Search for the cell housing the specified text and yield its (x, y) center coordinate. 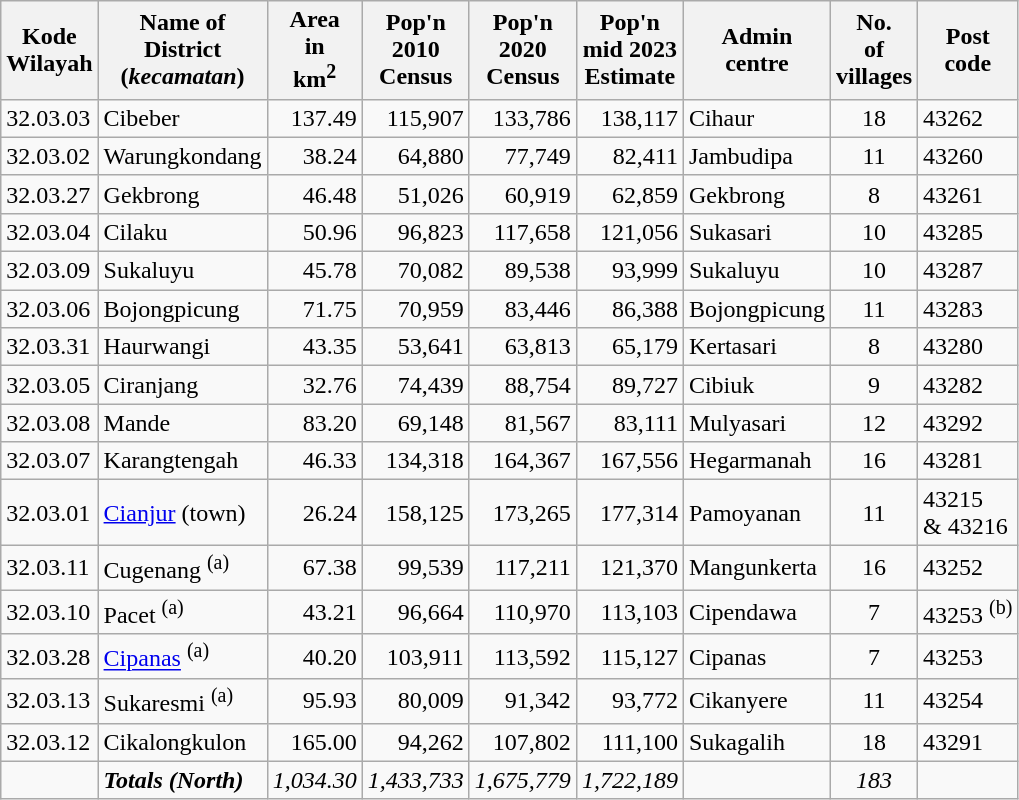
86,388 (630, 309)
32.03.04 (50, 232)
43.35 (314, 347)
134,318 (416, 461)
Postcode (968, 50)
121,370 (630, 568)
43253 (968, 656)
71.75 (314, 309)
50.96 (314, 232)
43262 (968, 118)
43281 (968, 461)
12 (874, 423)
165.00 (314, 742)
32.03.10 (50, 612)
70,959 (416, 309)
115,127 (630, 656)
32.03.03 (50, 118)
Pop'n mid 2023 Estimate (630, 50)
53,641 (416, 347)
32.03.01 (50, 512)
Kode Wilayah (50, 50)
Haurwangi (182, 347)
Cibiuk (756, 385)
Cipendawa (756, 612)
64,880 (416, 156)
43215& 43216 (968, 512)
46.33 (314, 461)
167,556 (630, 461)
93,772 (630, 702)
69,148 (416, 423)
Hegarmanah (756, 461)
32.03.07 (50, 461)
Kertasari (756, 347)
Sukasari (756, 232)
121,056 (630, 232)
82,411 (630, 156)
43291 (968, 742)
Jambudipa (756, 156)
32.03.27 (50, 194)
43282 (968, 385)
Cikalongkulon (182, 742)
32.03.13 (50, 702)
43285 (968, 232)
67.38 (314, 568)
Pacet (a) (182, 612)
32.03.31 (50, 347)
77,749 (522, 156)
89,727 (630, 385)
70,082 (416, 271)
107,802 (522, 742)
96,823 (416, 232)
Cikanyere (756, 702)
Area inkm2 (314, 50)
43261 (968, 194)
1,433,733 (416, 780)
Mulyasari (756, 423)
32.03.05 (50, 385)
43253 (b) (968, 612)
99,539 (416, 568)
Pamoyanan (756, 512)
91,342 (522, 702)
Name ofDistrict(kecamatan) (182, 50)
63,813 (522, 347)
80,009 (416, 702)
43.21 (314, 612)
32.76 (314, 385)
Admin centre (756, 50)
183 (874, 780)
Cihaur (756, 118)
93,999 (630, 271)
Cipanas (a) (182, 656)
83.20 (314, 423)
103,911 (416, 656)
Mangunkerta (756, 568)
111,100 (630, 742)
88,754 (522, 385)
1,675,779 (522, 780)
89,538 (522, 271)
32.03.06 (50, 309)
164,367 (522, 461)
62,859 (630, 194)
110,970 (522, 612)
32.03.08 (50, 423)
1,722,189 (630, 780)
9 (874, 385)
Totals (North) (182, 780)
32.03.12 (50, 742)
Cilaku (182, 232)
Cibeber (182, 118)
Cianjur (town) (182, 512)
117,658 (522, 232)
Cugenang (a) (182, 568)
83,446 (522, 309)
38.24 (314, 156)
32.03.02 (50, 156)
158,125 (416, 512)
32.03.28 (50, 656)
113,592 (522, 656)
46.48 (314, 194)
74,439 (416, 385)
113,103 (630, 612)
26.24 (314, 512)
81,567 (522, 423)
Pop'n 2020 Census (522, 50)
83,111 (630, 423)
96,664 (416, 612)
177,314 (630, 512)
95.93 (314, 702)
51,026 (416, 194)
115,907 (416, 118)
1,034.30 (314, 780)
45.78 (314, 271)
32.03.11 (50, 568)
43280 (968, 347)
Warungkondang (182, 156)
94,262 (416, 742)
173,265 (522, 512)
43292 (968, 423)
Sukagalih (756, 742)
Cipanas (756, 656)
Karangtengah (182, 461)
Pop'n 2010Census (416, 50)
117,211 (522, 568)
Ciranjang (182, 385)
32.03.09 (50, 271)
43260 (968, 156)
40.20 (314, 656)
43283 (968, 309)
Sukaresmi (a) (182, 702)
60,919 (522, 194)
43287 (968, 271)
No.ofvillages (874, 50)
65,179 (630, 347)
133,786 (522, 118)
137.49 (314, 118)
43254 (968, 702)
Mande (182, 423)
138,117 (630, 118)
43252 (968, 568)
